Detect which cell encompasses the target text, then output its [x, y] center coordinate. 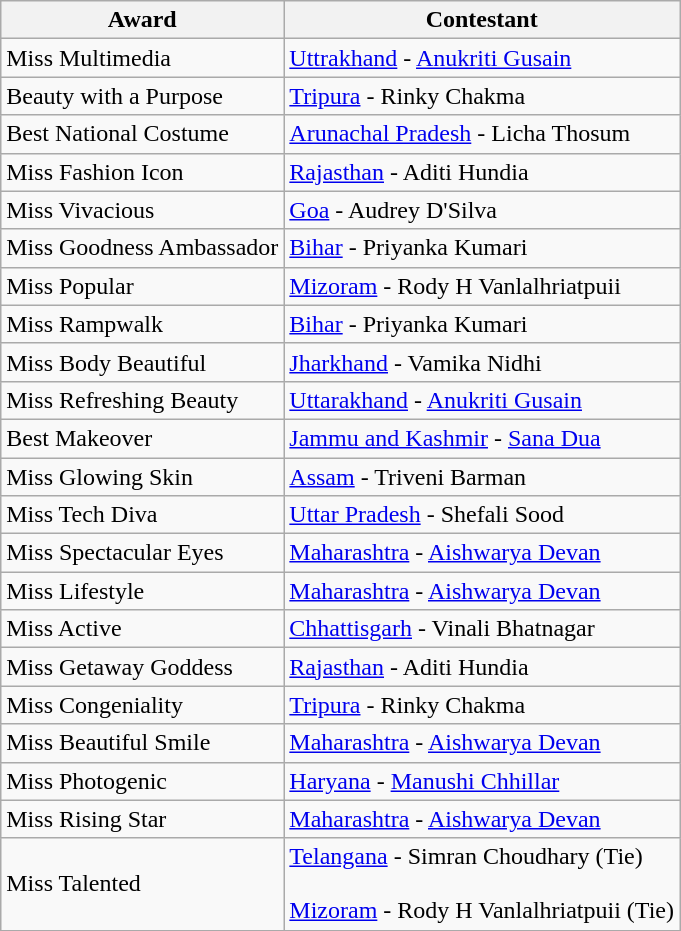
Miss Multimedia [142, 58]
Jammu and Kashmir - Sana Dua [482, 438]
Miss Vivacious [142, 210]
Assam - Triveni Barman [482, 477]
Award [142, 20]
Telangana - Simran Choudhary (Tie)Mizoram - Rody H Vanlalhriatpuii (Tie) [482, 884]
Miss Photogenic [142, 781]
Miss Goodness Ambassador [142, 248]
Miss Spectacular Eyes [142, 553]
Uttrakhand - Anukriti Gusain [482, 58]
Miss Congeniality [142, 705]
Jharkhand - Vamika Nidhi [482, 362]
Uttar Pradesh - Shefali Sood [482, 515]
Miss Beautiful Smile [142, 743]
Miss Rising Star [142, 819]
Miss Glowing Skin [142, 477]
Arunachal Pradesh - Licha Thosum [482, 134]
Beauty with a Purpose [142, 96]
Haryana - Manushi Chhillar [482, 781]
Miss Refreshing Beauty [142, 400]
Miss Rampwalk [142, 324]
Miss Talented [142, 884]
Miss Tech Diva [142, 515]
Best Makeover [142, 438]
Miss Body Beautiful [142, 362]
Best National Costume [142, 134]
Miss Popular [142, 286]
Miss Active [142, 629]
Miss Fashion Icon [142, 172]
Goa - Audrey D'Silva [482, 210]
Mizoram - Rody H Vanlalhriatpuii [482, 286]
Chhattisgarh - Vinali Bhatnagar [482, 629]
Contestant [482, 20]
Miss Getaway Goddess [142, 667]
Uttarakhand - Anukriti Gusain [482, 400]
Miss Lifestyle [142, 591]
